Identify which cell holds the provided text, then report its [X, Y] central coordinate. 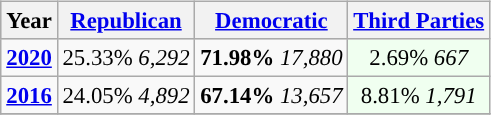
Year [29, 21]
8.81% 1,791 [419, 96]
24.05% 4,892 [126, 96]
71.98% 17,880 [272, 58]
2016 [29, 96]
67.14% 13,657 [272, 96]
25.33% 6,292 [126, 58]
2.69% 667 [419, 58]
Republican [126, 21]
Third Parties [419, 21]
Democratic [272, 21]
2020 [29, 58]
